Capture the cell that displays the provided text and extract its (X, Y) central coordinate. 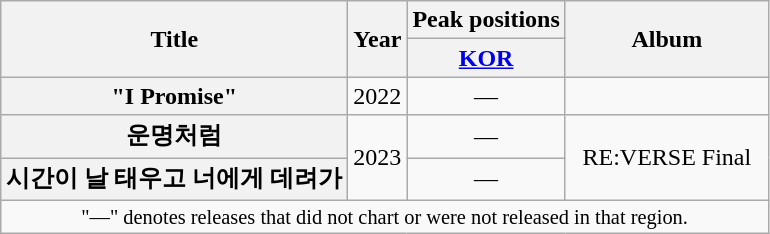
KOR (486, 58)
Year (378, 39)
시간이 날 태우고 너에게 데려가 (174, 180)
Album (666, 39)
운명처럼 (174, 136)
2023 (378, 158)
Title (174, 39)
2022 (378, 96)
RE:VERSE Final (666, 158)
"I Promise" (174, 96)
Peak positions (486, 20)
"—" denotes releases that did not chart or were not released in that region. (385, 217)
